Search for the cell housing the specified text and yield its [x, y] center coordinate. 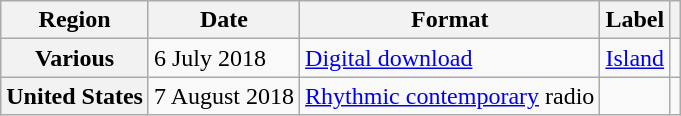
6 July 2018 [224, 58]
Digital download [450, 58]
Format [450, 20]
Island [635, 58]
Region [75, 20]
Rhythmic contemporary radio [450, 96]
United States [75, 96]
Date [224, 20]
Various [75, 58]
7 August 2018 [224, 96]
Label [635, 20]
